Identify which cell holds the provided text, then report its (X, Y) central coordinate. 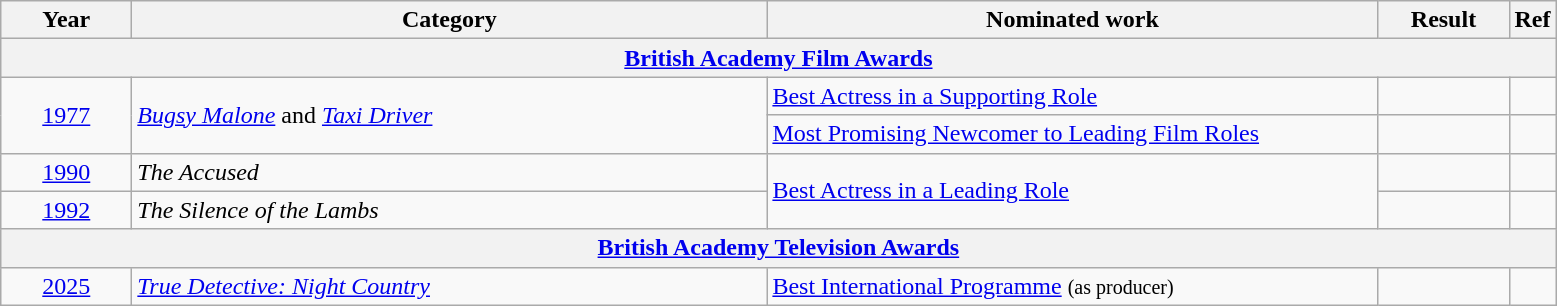
British Academy Television Awards (778, 248)
British Academy Film Awards (778, 58)
The Silence of the Lambs (450, 210)
True Detective: Night Country (450, 286)
Most Promising Newcomer to Leading Film Roles (1072, 134)
Ref (1532, 20)
Bugsy Malone and Taxi Driver (450, 115)
Result (1444, 20)
1977 (66, 115)
2025 (66, 286)
Best Actress in a Supporting Role (1072, 96)
1990 (66, 172)
The Accused (450, 172)
Best Actress in a Leading Role (1072, 191)
Category (450, 20)
Year (66, 20)
1992 (66, 210)
Nominated work (1072, 20)
Best International Programme (as producer) (1072, 286)
